Return the [x, y] coordinate for the center point of the cell that contains the specified text.  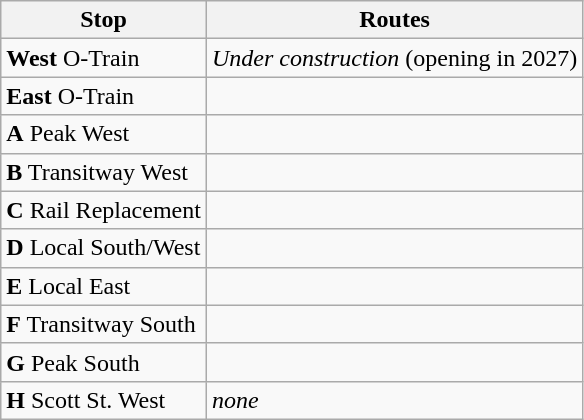
H Scott St. West [104, 400]
Stop [104, 20]
West O-Train [104, 58]
none [394, 400]
East O-Train [104, 96]
Routes [394, 20]
G Peak South [104, 362]
D Local South/West [104, 248]
E Local East [104, 286]
A Peak West [104, 134]
C Rail Replacement [104, 210]
F Transitway South [104, 324]
B Transitway West [104, 172]
Under construction (opening in 2027) [394, 58]
